Identify which cell holds the provided text, then report its (X, Y) central coordinate. 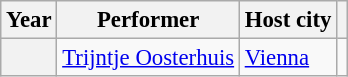
Trijntje Oosterhuis (148, 58)
Host city (288, 20)
Vienna (288, 58)
Year (29, 20)
Performer (148, 20)
